Return the [X, Y] coordinate for the center point of the cell that contains the specified text.  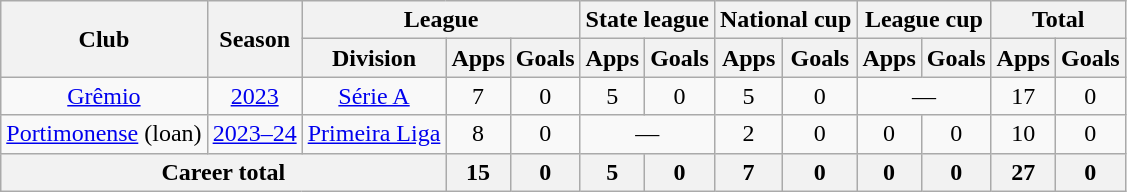
Total [1058, 20]
League cup [924, 20]
League [441, 20]
Série A [374, 96]
Career total [224, 172]
2 [748, 134]
Division [374, 58]
27 [1023, 172]
2023–24 [254, 134]
Grêmio [104, 96]
17 [1023, 96]
Club [104, 39]
10 [1023, 134]
Primeira Liga [374, 134]
2023 [254, 96]
State league [647, 20]
Season [254, 39]
National cup [785, 20]
15 [478, 172]
8 [478, 134]
Portimonense (loan) [104, 134]
